Pinpoint the cell where the given text exists, returning its (X, Y) midpoint coordinate. 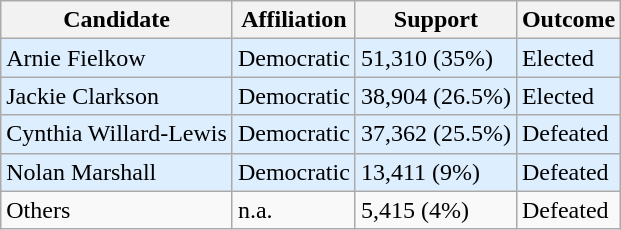
13,411 (9%) (436, 172)
n.a. (294, 210)
Arnie Fielkow (117, 58)
Affiliation (294, 20)
37,362 (25.5%) (436, 134)
51,310 (35%) (436, 58)
Others (117, 210)
Cynthia Willard-Lewis (117, 134)
Outcome (568, 20)
38,904 (26.5%) (436, 96)
5,415 (4%) (436, 210)
Nolan Marshall (117, 172)
Jackie Clarkson (117, 96)
Support (436, 20)
Candidate (117, 20)
